Find where the given text appears and provide that cell's center as [x, y] coordinate. 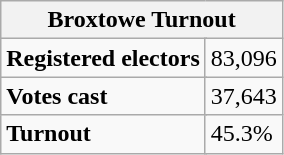
Registered electors [104, 58]
45.3% [244, 134]
Broxtowe Turnout [142, 20]
Votes cast [104, 96]
83,096 [244, 58]
Turnout [104, 134]
37,643 [244, 96]
